Detect which cell encompasses the target text, then output its [X, Y] center coordinate. 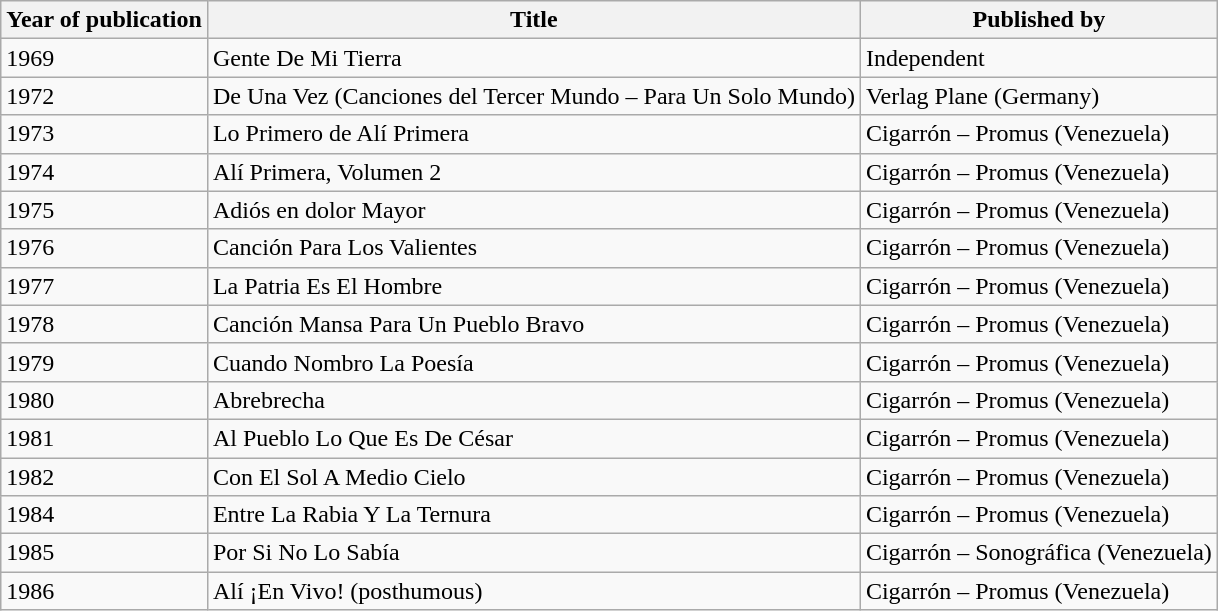
Independent [1038, 58]
1976 [104, 248]
Cuando Nombro La Poesía [534, 362]
Alí Primera, Volumen 2 [534, 172]
1982 [104, 477]
1985 [104, 553]
Published by [1038, 20]
1973 [104, 134]
Adiós en dolor Mayor [534, 210]
Por Si No Lo Sabía [534, 553]
1978 [104, 324]
1986 [104, 591]
Lo Primero de Alí Primera [534, 134]
Canción Para Los Valientes [534, 248]
1977 [104, 286]
1981 [104, 438]
Verlag Plane (Germany) [1038, 96]
Abrebrecha [534, 400]
1972 [104, 96]
1969 [104, 58]
De Una Vez (Canciones del Tercer Mundo – Para Un Solo Mundo) [534, 96]
Cigarrón – Sonográfica (Venezuela) [1038, 553]
1974 [104, 172]
1984 [104, 515]
La Patria Es El Hombre [534, 286]
Al Pueblo Lo Que Es De César [534, 438]
1980 [104, 400]
Canción Mansa Para Un Pueblo Bravo [534, 324]
Year of publication [104, 20]
Gente De Mi Tierra [534, 58]
Entre La Rabia Y La Ternura [534, 515]
Alí ¡En Vivo! (posthumous) [534, 591]
1979 [104, 362]
Con El Sol A Medio Cielo [534, 477]
Title [534, 20]
1975 [104, 210]
